Detect which cell encompasses the target text, then output its (x, y) center coordinate. 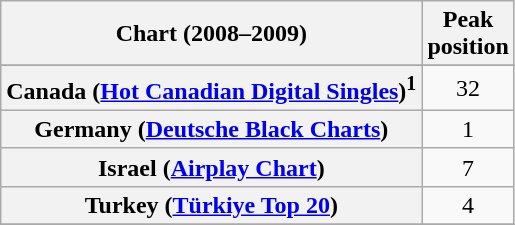
Turkey (Türkiye Top 20) (212, 205)
Canada (Hot Canadian Digital Singles)1 (212, 88)
32 (468, 88)
1 (468, 129)
Chart (2008–2009) (212, 34)
Israel (Airplay Chart) (212, 167)
7 (468, 167)
4 (468, 205)
Peakposition (468, 34)
Germany (Deutsche Black Charts) (212, 129)
